Search for the cell housing the specified text and yield its (x, y) center coordinate. 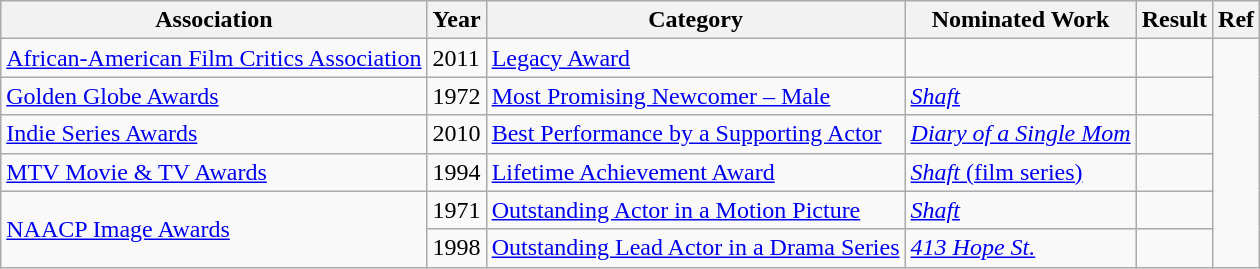
Association (214, 20)
Best Performance by a Supporting Actor (696, 134)
1971 (456, 210)
2011 (456, 58)
Outstanding Actor in a Motion Picture (696, 210)
Golden Globe Awards (214, 96)
MTV Movie & TV Awards (214, 172)
1972 (456, 96)
Result (1174, 20)
Category (696, 20)
2010 (456, 134)
NAACP Image Awards (214, 229)
413 Hope St. (1020, 248)
Nominated Work (1020, 20)
Ref (1236, 20)
Indie Series Awards (214, 134)
Outstanding Lead Actor in a Drama Series (696, 248)
Most Promising Newcomer – Male (696, 96)
Lifetime Achievement Award (696, 172)
Diary of a Single Mom (1020, 134)
1994 (456, 172)
1998 (456, 248)
African-American Film Critics Association (214, 58)
Year (456, 20)
Legacy Award (696, 58)
Shaft (film series) (1020, 172)
